For the text-containing cell, return its midpoint in [x, y] coordinate format. 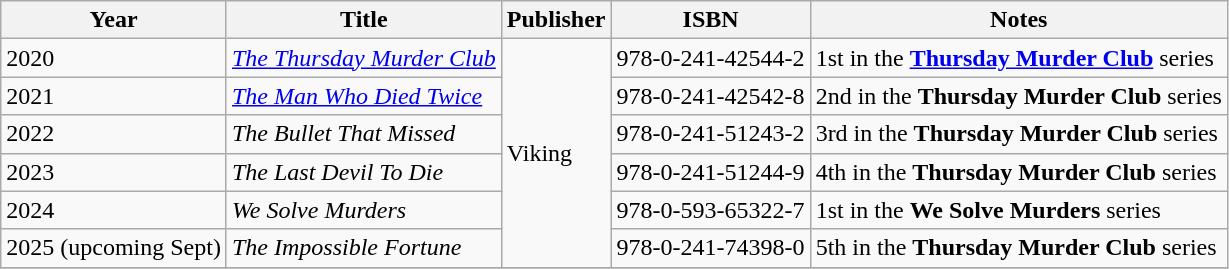
4th in the Thursday Murder Club series [1018, 172]
2024 [114, 210]
We Solve Murders [364, 210]
978-0-241-51244-9 [710, 172]
Notes [1018, 20]
2022 [114, 134]
2021 [114, 96]
978-0-241-42544-2 [710, 58]
1st in the Thursday Murder Club series [1018, 58]
The Man Who Died Twice [364, 96]
978-0-241-42542-8 [710, 96]
The Impossible Fortune [364, 248]
Title [364, 20]
1st in the We Solve Murders series [1018, 210]
ISBN [710, 20]
5th in the Thursday Murder Club series [1018, 248]
2023 [114, 172]
The Last Devil To Die [364, 172]
978-0-593-65322-7 [710, 210]
3rd in the Thursday Murder Club series [1018, 134]
The Thursday Murder Club [364, 58]
978-0-241-51243-2 [710, 134]
Viking [556, 153]
Year [114, 20]
Publisher [556, 20]
2025 (upcoming Sept) [114, 248]
The Bullet That Missed [364, 134]
2020 [114, 58]
2nd in the Thursday Murder Club series [1018, 96]
978-0-241-74398-0 [710, 248]
